Scan for the cell matching the given text and deliver its [x, y] coordinate at center. 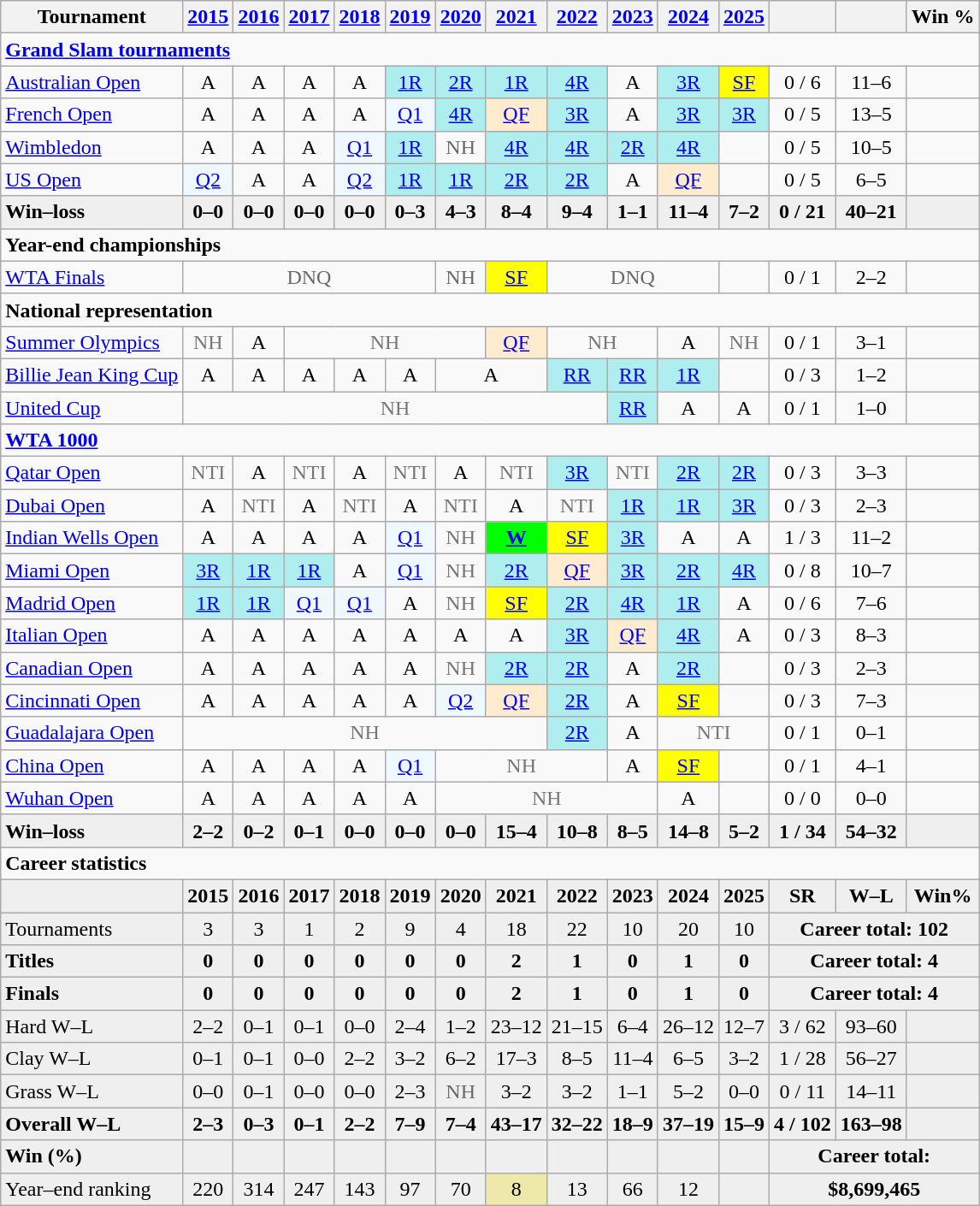
0 / 21 [802, 212]
3–1 [871, 342]
21–15 [576, 1026]
18 [517, 928]
Career total: 102 [874, 928]
314 [258, 1189]
56–27 [871, 1059]
Year–end ranking [92, 1189]
4 / 102 [802, 1124]
United Cup [92, 408]
Billie Jean King Cup [92, 375]
4 [460, 928]
Cincinnati Open [92, 701]
Guadalajara Open [92, 733]
14–8 [688, 831]
Madrid Open [92, 603]
6–4 [633, 1026]
Clay W–L [92, 1059]
1 / 28 [802, 1059]
Tournaments [92, 928]
20 [688, 928]
0 / 8 [802, 570]
10–7 [871, 570]
17–3 [517, 1059]
7–2 [744, 212]
18–9 [633, 1124]
23–12 [517, 1026]
40–21 [871, 212]
1–0 [871, 408]
11–2 [871, 538]
93–60 [871, 1026]
66 [633, 1189]
SR [802, 896]
National representation [490, 310]
Career statistics [490, 863]
1 / 3 [802, 538]
Titles [92, 961]
14–11 [871, 1091]
97 [410, 1189]
3–3 [871, 473]
43–17 [517, 1124]
10–5 [871, 147]
Career total: [874, 1156]
13 [576, 1189]
Summer Olympics [92, 342]
163–98 [871, 1124]
26–12 [688, 1026]
US Open [92, 180]
Canadian Open [92, 668]
70 [460, 1189]
China Open [92, 766]
Win% [942, 896]
4–3 [460, 212]
143 [359, 1189]
0 / 0 [802, 798]
WTA Finals [92, 277]
Wimbledon [92, 147]
220 [209, 1189]
37–19 [688, 1124]
32–22 [576, 1124]
7–3 [871, 701]
Overall W–L [92, 1124]
Dubai Open [92, 505]
2–4 [410, 1026]
11–6 [871, 82]
6–2 [460, 1059]
0–2 [258, 831]
French Open [92, 115]
8–4 [517, 212]
247 [310, 1189]
22 [576, 928]
3 / 62 [802, 1026]
9 [410, 928]
8 [517, 1189]
Tournament [92, 17]
Win % [942, 17]
Miami Open [92, 570]
Qatar Open [92, 473]
WTA 1000 [490, 440]
7–6 [871, 603]
0 / 11 [802, 1091]
15–9 [744, 1124]
Australian Open [92, 82]
Grass W–L [92, 1091]
9–4 [576, 212]
54–32 [871, 831]
12 [688, 1189]
W–L [871, 896]
8–3 [871, 636]
13–5 [871, 115]
7–9 [410, 1124]
4–1 [871, 766]
Hard W–L [92, 1026]
7–4 [460, 1124]
$8,699,465 [874, 1189]
1 / 34 [802, 831]
15–4 [517, 831]
Italian Open [92, 636]
Finals [92, 994]
Grand Slam tournaments [490, 50]
Year-end championships [490, 245]
Wuhan Open [92, 798]
Win (%) [92, 1156]
10–8 [576, 831]
12–7 [744, 1026]
W [517, 538]
Indian Wells Open [92, 538]
